Output the (x, y) coordinate of the center of the cell containing the given text.  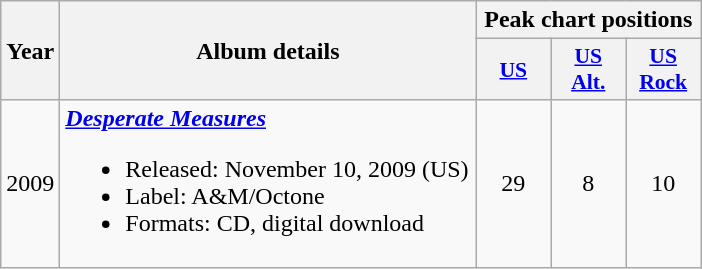
29 (514, 184)
Desperate MeasuresReleased: November 10, 2009 (US)Label: A&M/OctoneFormats: CD, digital download (268, 184)
8 (588, 184)
USAlt. (588, 70)
Peak chart positions (588, 20)
2009 (30, 184)
Year (30, 50)
Album details (268, 50)
USRock (664, 70)
US (514, 70)
10 (664, 184)
